Identify which cell holds the provided text, then report its (X, Y) central coordinate. 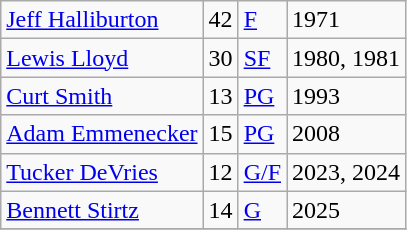
1980, 1981 (346, 58)
G (262, 210)
SF (262, 58)
Lewis Lloyd (102, 58)
Bennett Stirtz (102, 210)
Curt Smith (102, 96)
13 (220, 96)
Adam Emmenecker (102, 134)
2008 (346, 134)
G/F (262, 172)
42 (220, 20)
12 (220, 172)
1971 (346, 20)
F (262, 20)
1993 (346, 96)
Jeff Halliburton (102, 20)
2023, 2024 (346, 172)
Tucker DeVries (102, 172)
14 (220, 210)
2025 (346, 210)
15 (220, 134)
30 (220, 58)
